Scan for the cell matching the given text and deliver its [x, y] coordinate at center. 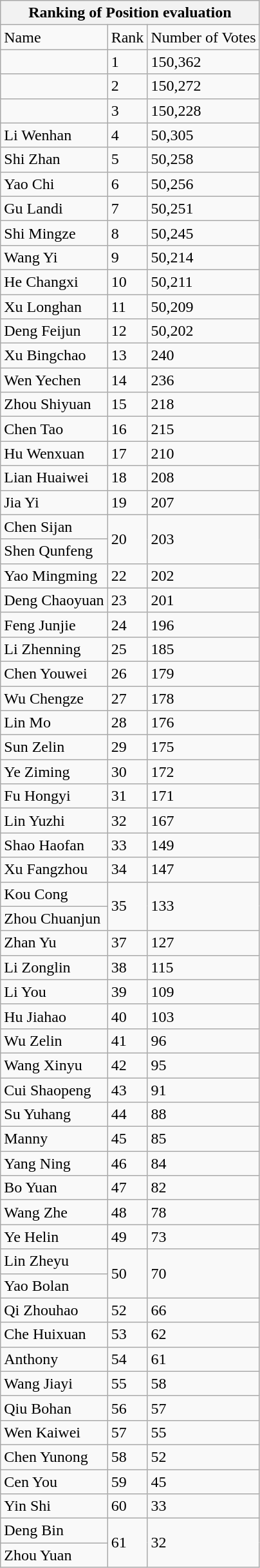
50,211 [203, 282]
38 [127, 967]
Wang Xinyu [54, 1065]
20 [127, 539]
Su Yuhang [54, 1115]
34 [127, 870]
Chen Yunong [54, 1457]
Wang Jiayi [54, 1383]
Xu Bingchao [54, 356]
50 [127, 1273]
150,228 [203, 111]
Ranking of Position evaluation [130, 13]
185 [203, 649]
Lin Mo [54, 723]
49 [127, 1237]
95 [203, 1065]
Cui Shaopeng [54, 1090]
27 [127, 698]
Feng Junjie [54, 624]
Wang Yi [54, 257]
Qiu Bohan [54, 1408]
3 [127, 111]
Shi Mingze [54, 233]
25 [127, 649]
Yao Mingming [54, 576]
175 [203, 747]
Xu Longhan [54, 307]
43 [127, 1090]
85 [203, 1139]
5 [127, 160]
Li Zonglin [54, 967]
202 [203, 576]
19 [127, 502]
Rank [127, 37]
50,305 [203, 135]
84 [203, 1163]
48 [127, 1212]
14 [127, 380]
103 [203, 1016]
18 [127, 478]
44 [127, 1115]
109 [203, 992]
47 [127, 1188]
39 [127, 992]
59 [127, 1481]
133 [203, 906]
66 [203, 1310]
147 [203, 870]
Ye Helin [54, 1237]
53 [127, 1335]
Zhou Shiyuan [54, 405]
23 [127, 600]
215 [203, 429]
50,209 [203, 307]
Chen Youwei [54, 673]
62 [203, 1335]
149 [203, 845]
91 [203, 1090]
Wen Kaiwei [54, 1432]
73 [203, 1237]
Shi Zhan [54, 160]
42 [127, 1065]
Li You [54, 992]
50,214 [203, 257]
171 [203, 796]
Shao Haofan [54, 845]
208 [203, 478]
Fu Hongyi [54, 796]
50,202 [203, 331]
40 [127, 1016]
31 [127, 796]
50,251 [203, 208]
60 [127, 1506]
41 [127, 1041]
115 [203, 967]
16 [127, 429]
35 [127, 906]
178 [203, 698]
Deng Bin [54, 1531]
50,256 [203, 184]
28 [127, 723]
82 [203, 1188]
Shen Qunfeng [54, 551]
88 [203, 1115]
24 [127, 624]
150,362 [203, 62]
201 [203, 600]
Zhou Yuan [54, 1555]
56 [127, 1408]
46 [127, 1163]
6 [127, 184]
Ye Ziming [54, 772]
196 [203, 624]
4 [127, 135]
17 [127, 453]
12 [127, 331]
96 [203, 1041]
Name [54, 37]
Yao Bolan [54, 1286]
Li Zhenning [54, 649]
He Changxi [54, 282]
218 [203, 405]
Lin Zheyu [54, 1261]
210 [203, 453]
13 [127, 356]
9 [127, 257]
Che Huixuan [54, 1335]
167 [203, 821]
179 [203, 673]
207 [203, 502]
30 [127, 772]
70 [203, 1273]
150,272 [203, 86]
7 [127, 208]
Gu Landi [54, 208]
29 [127, 747]
Jia Yi [54, 502]
26 [127, 673]
Deng Chaoyuan [54, 600]
Zhan Yu [54, 943]
Manny [54, 1139]
10 [127, 282]
8 [127, 233]
203 [203, 539]
Chen Sijan [54, 527]
78 [203, 1212]
236 [203, 380]
1 [127, 62]
37 [127, 943]
Kou Cong [54, 894]
54 [127, 1359]
Number of Votes [203, 37]
Zhou Chuanjun [54, 918]
Li Wenhan [54, 135]
Cen You [54, 1481]
Hu Wenxuan [54, 453]
Yin Shi [54, 1506]
Wu Zelin [54, 1041]
Chen Tao [54, 429]
Wang Zhe [54, 1212]
Yao Chi [54, 184]
Xu Fangzhou [54, 870]
Anthony [54, 1359]
Yang Ning [54, 1163]
50,245 [203, 233]
127 [203, 943]
2 [127, 86]
Bo Yuan [54, 1188]
176 [203, 723]
Hu Jiahao [54, 1016]
11 [127, 307]
Wu Chengze [54, 698]
15 [127, 405]
Wen Yechen [54, 380]
Lian Huaiwei [54, 478]
Qi Zhouhao [54, 1310]
22 [127, 576]
Lin Yuzhi [54, 821]
Sun Zelin [54, 747]
172 [203, 772]
Deng Feijun [54, 331]
50,258 [203, 160]
240 [203, 356]
